From the cell containing the given text, extract its center point as [X, Y] coordinate. 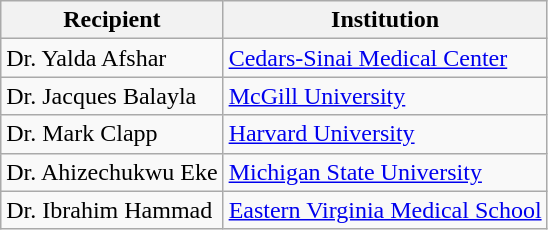
Dr. Ibrahim Hammad [112, 210]
Cedars-Sinai Medical Center [385, 58]
Recipient [112, 20]
Michigan State University [385, 172]
Dr. Mark Clapp [112, 134]
Harvard University [385, 134]
Institution [385, 20]
Eastern Virginia Medical School [385, 210]
Dr. Yalda Afshar [112, 58]
Dr. Jacques Balayla [112, 96]
McGill University [385, 96]
Dr. Ahizechukwu Eke [112, 172]
